Output the [X, Y] coordinate of the center of the cell containing the given text.  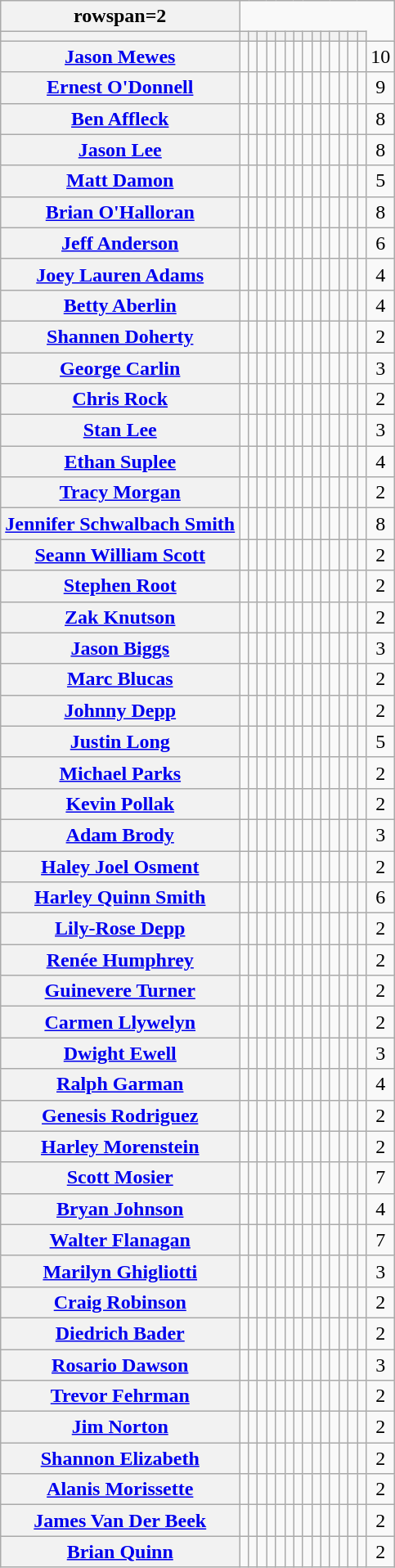
Trevor Fehrman [120, 1396]
Chris Rock [120, 399]
Zak Knutson [120, 617]
Brian O'Halloran [120, 212]
Marilyn Ghigliotti [120, 1271]
Ernest O'Donnell [120, 88]
Ralph Garman [120, 1084]
Justin Long [120, 741]
Stephen Root [120, 586]
James Van Der Beek [120, 1521]
Jason Mewes [120, 56]
Harley Morenstein [120, 1147]
Jeff Anderson [120, 243]
10 [381, 56]
Carmen Llywelyn [120, 1022]
Matt Damon [120, 181]
Shannon Elizabeth [120, 1458]
Michael Parks [120, 773]
Jason Lee [120, 150]
Adam Brody [120, 835]
Genesis Rodriguez [120, 1115]
Shannen Doherty [120, 336]
Jim Norton [120, 1427]
Lily-Rose Depp [120, 929]
Diedrich Bader [120, 1333]
Seann William Scott [120, 555]
Jason Biggs [120, 648]
Kevin Pollak [120, 804]
rowspan=2 [120, 16]
Johnny Depp [120, 710]
Joey Lauren Adams [120, 274]
Stan Lee [120, 430]
Ben Affleck [120, 119]
Tracy Morgan [120, 493]
Haley Joel Osment [120, 867]
Renée Humphrey [120, 960]
Harley Quinn Smith [120, 898]
Walter Flanagan [120, 1240]
Rosario Dawson [120, 1364]
Dwight Ewell [120, 1053]
Marc Blucas [120, 679]
Jennifer Schwalbach Smith [120, 524]
Bryan Johnson [120, 1209]
Scott Mosier [120, 1178]
Alanis Morissette [120, 1489]
Brian Quinn [120, 1552]
George Carlin [120, 367]
Ethan Suplee [120, 462]
Guinevere Turner [120, 991]
9 [381, 88]
Betty Aberlin [120, 305]
Craig Robinson [120, 1302]
